For the text-containing cell, return its midpoint in (x, y) coordinate format. 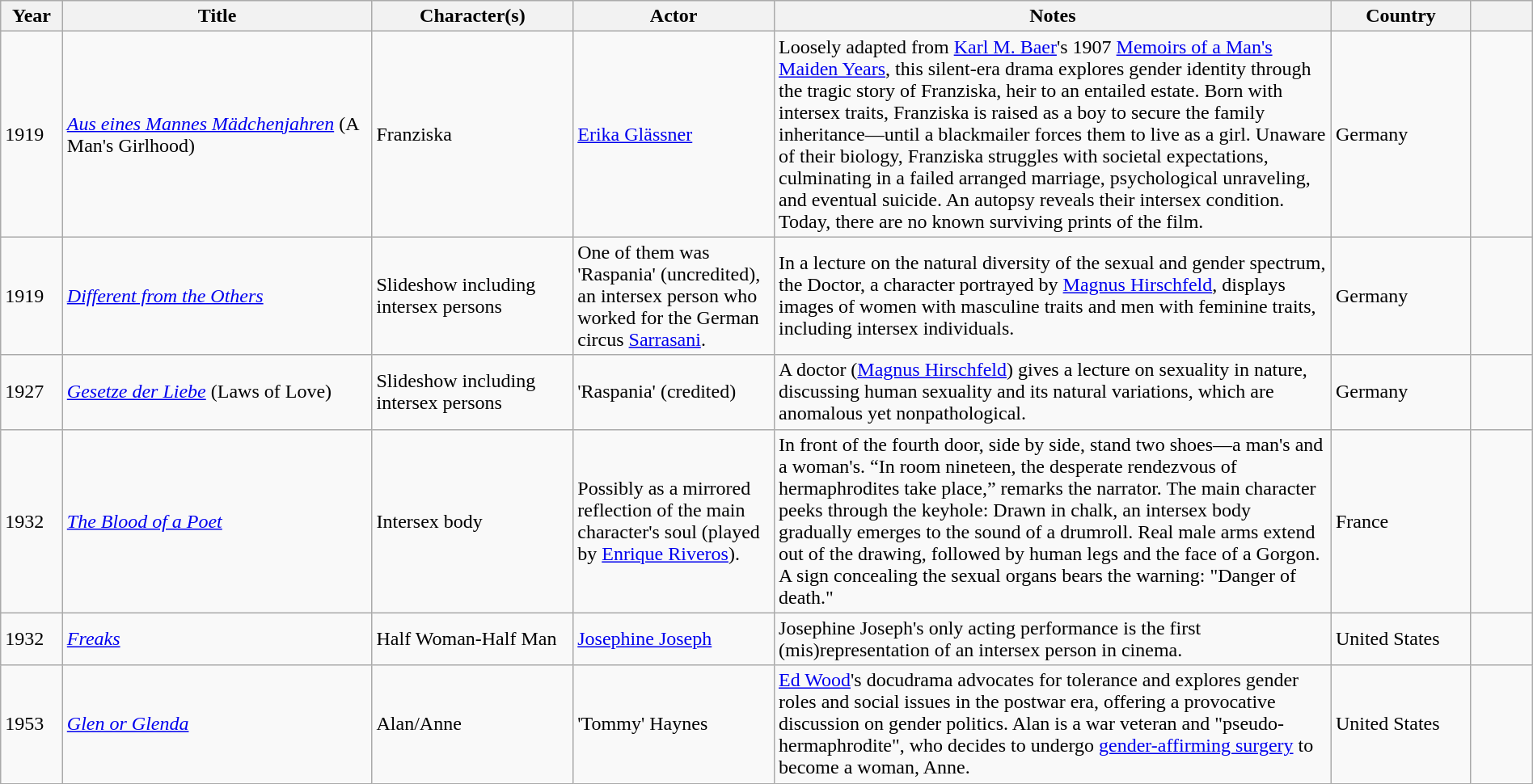
1927 (32, 392)
Glen or Glenda (217, 724)
Gesetze der Liebe (Laws of Love) (217, 392)
'Raspania' (credited) (674, 392)
Title (217, 16)
One of them was 'Raspania' (uncredited), an intersex person who worked for the German circus Sarrasani. (674, 296)
Franziska (472, 134)
Half Woman-Half Man (472, 639)
Alan/Anne (472, 724)
Different from the Others (217, 296)
'Tommy' Haynes (674, 724)
Year (32, 16)
Possibly as a mirrored reflection of the main character's soul (played by Enrique Riveros). (674, 521)
Intersex body (472, 521)
The Blood of a Poet (217, 521)
Aus eines Mannes Mädchenjahren (A Man's Girlhood) (217, 134)
Country (1400, 16)
Erika Glässner (674, 134)
Josephine Joseph's only acting performance is the first (mis)representation of an intersex person in cinema. (1053, 639)
1953 (32, 724)
Notes (1053, 16)
Freaks (217, 639)
Character(s) (472, 16)
Josephine Joseph (674, 639)
Actor (674, 16)
France (1400, 521)
